Capture the cell that displays the provided text and extract its [x, y] central coordinate. 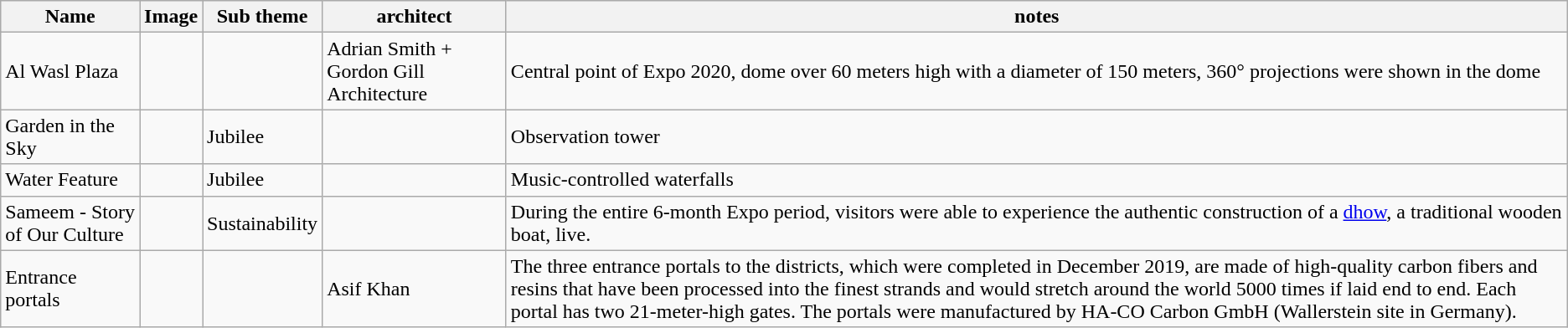
Image [171, 17]
Adrian Smith + Gordon Gill Architecture [415, 71]
Central point of Expo 2020, dome over 60 meters high with a diameter of 150 meters, 360° projections were shown in the dome [1037, 71]
Al Wasl Plaza [70, 71]
Entrance portals [70, 289]
Music-controlled waterfalls [1037, 180]
Garden in the Sky [70, 137]
During the entire 6-month Expo period, visitors were able to experience the authentic construction of a dhow, a traditional wooden boat, live. [1037, 223]
architect [415, 17]
Asif Khan [415, 289]
Sustainability [263, 223]
Sameem - Story of Our Culture [70, 223]
Observation tower [1037, 137]
Name [70, 17]
Sub theme [263, 17]
notes [1037, 17]
Water Feature [70, 180]
